Provide the (X, Y) coordinate of the cell's center where the given text is located.  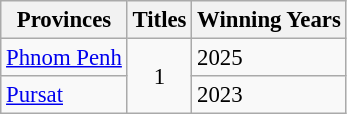
Titles (160, 20)
Provinces (64, 20)
Phnom Penh (64, 58)
2023 (269, 95)
Pursat (64, 95)
2025 (269, 58)
1 (160, 76)
Winning Years (269, 20)
